Identify which cell holds the provided text, then report its [x, y] central coordinate. 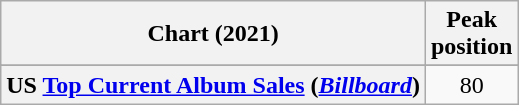
US Top Current Album Sales (Billboard) [214, 85]
Peakposition [471, 34]
80 [471, 85]
Chart (2021) [214, 34]
